Capture the cell that displays the provided text and extract its (x, y) central coordinate. 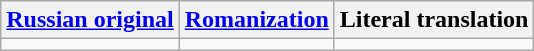
Literal translation (434, 20)
Romanization (256, 20)
Russian original (90, 20)
